Scan for the cell matching the given text and deliver its (x, y) coordinate at center. 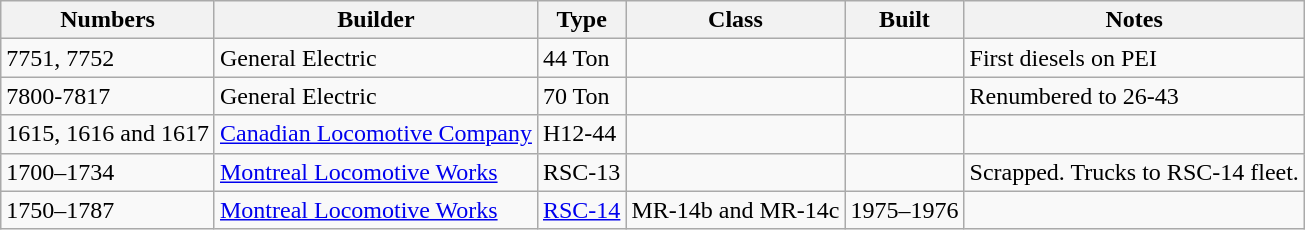
Class (736, 20)
First diesels on PEI (1134, 58)
MR-14b and MR-14c (736, 210)
1700–1734 (108, 172)
Notes (1134, 20)
Renumbered to 26-43 (1134, 96)
44 Ton (581, 58)
7800-7817 (108, 96)
1750–1787 (108, 210)
1615, 1616 and 1617 (108, 134)
7751, 7752 (108, 58)
Scrapped. Trucks to RSC-14 fleet. (1134, 172)
RSC-13 (581, 172)
70 Ton (581, 96)
Canadian Locomotive Company (376, 134)
Type (581, 20)
Numbers (108, 20)
RSC-14 (581, 210)
Builder (376, 20)
1975–1976 (904, 210)
Built (904, 20)
H12-44 (581, 134)
